Locate the cell with the specified text and output its (X, Y) center coordinate. 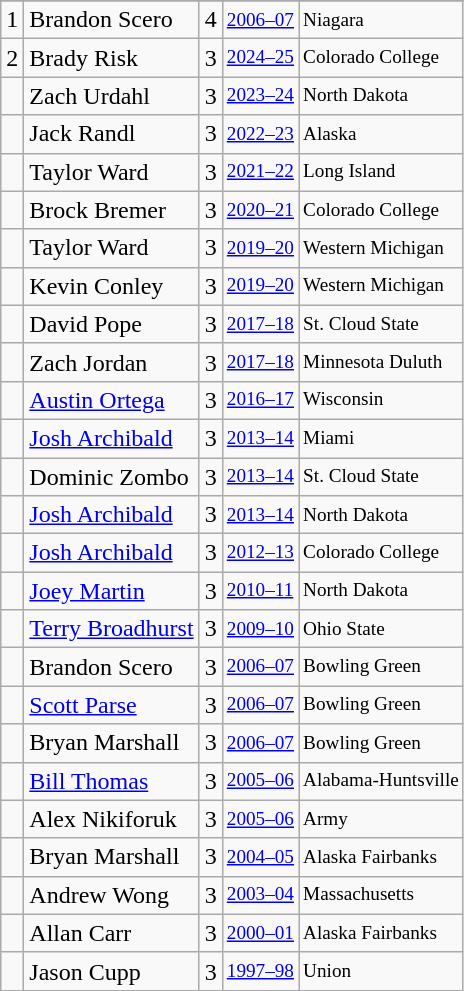
Massachusetts (382, 895)
Zach Urdahl (112, 96)
Alabama-Huntsville (382, 781)
Brock Bremer (112, 210)
Zach Jordan (112, 362)
2003–04 (260, 895)
2024–25 (260, 58)
Niagara (382, 20)
Miami (382, 438)
4 (210, 20)
Army (382, 819)
Brady Risk (112, 58)
2016–17 (260, 400)
Bill Thomas (112, 781)
Joey Martin (112, 591)
Kevin Conley (112, 286)
Long Island (382, 172)
1997–98 (260, 971)
1 (12, 20)
2009–10 (260, 629)
Austin Ortega (112, 400)
Jack Randl (112, 134)
2 (12, 58)
2012–13 (260, 553)
Terry Broadhurst (112, 629)
2004–05 (260, 857)
Allan Carr (112, 933)
2010–11 (260, 591)
Scott Parse (112, 705)
Ohio State (382, 629)
Dominic Zombo (112, 477)
2023–24 (260, 96)
Andrew Wong (112, 895)
David Pope (112, 324)
Union (382, 971)
2021–22 (260, 172)
Minnesota Duluth (382, 362)
Wisconsin (382, 400)
Jason Cupp (112, 971)
2022–23 (260, 134)
2000–01 (260, 933)
Alaska (382, 134)
2020–21 (260, 210)
Alex Nikiforuk (112, 819)
